Capture the cell that displays the provided text and extract its (x, y) central coordinate. 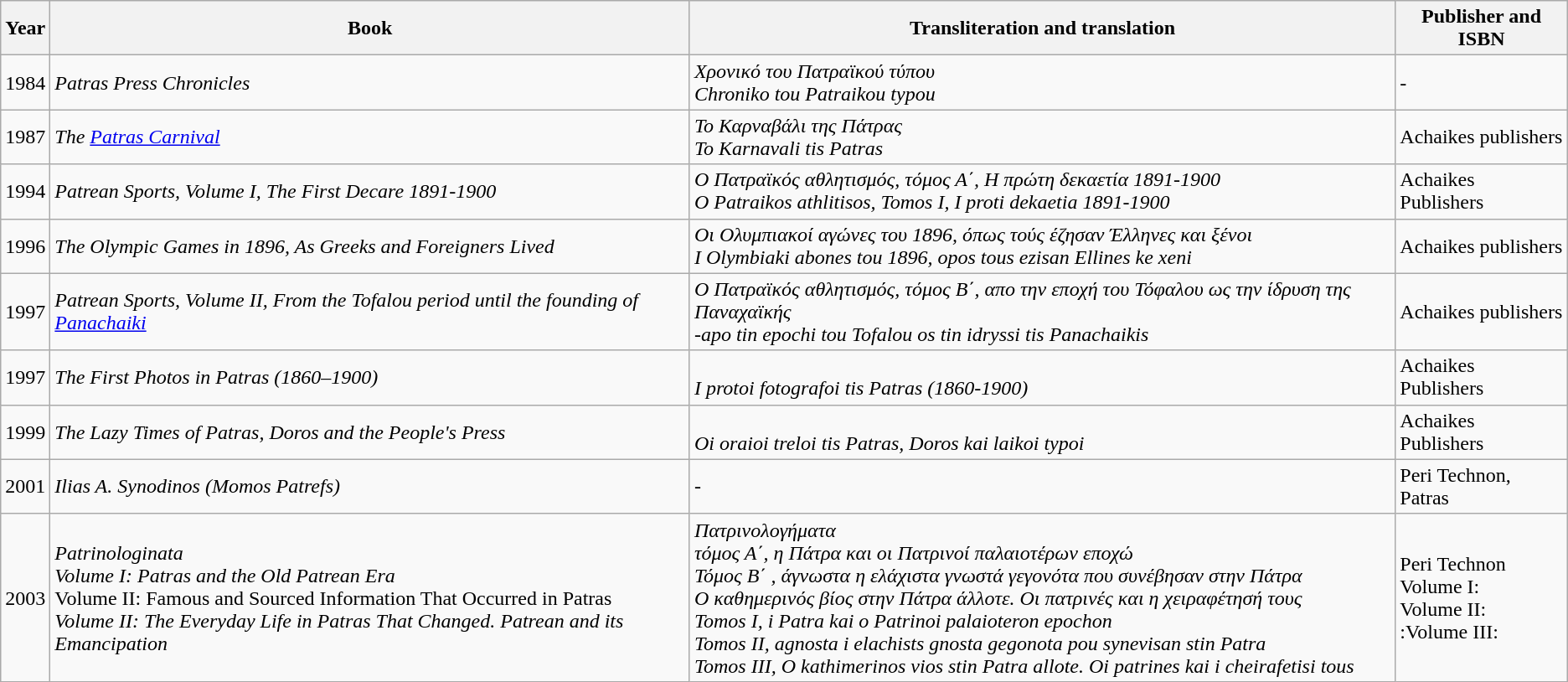
1996 (25, 246)
1987 (25, 137)
Το Καρναβάλι της ΠάτραςTo Karnavali tis Patras (1042, 137)
Peri TechnonVolume I: Volume II: :Volume III: (1481, 597)
Patrean Sports, Volume I, The First Decare 1891-1900 (370, 191)
2003 (25, 597)
Patras Press Chronicles (370, 82)
The Olympic Games in 1896, As Greeks and Foreigners Lived (370, 246)
Transliteration and translation (1042, 28)
Οι Ολυμπιακοί αγώνες του 1896, όπως τούς έζησαν Έλληνες και ξένοιI Olymbiaki abones tou 1896, opos tous ezisan Ellines ke xeni (1042, 246)
Book (370, 28)
The Patras Carnival (370, 137)
Publisher and ISBN (1481, 28)
Ο Πατραϊκός αθλητισμός, τόμος Α΄, Η πρώτη δεκαετία 1891-1900O Patraikos athlitisos, Tomos I, I proti dekaetia 1891-1900 (1042, 191)
Year (25, 28)
1994 (25, 191)
The First Photos in Patras (1860–1900) (370, 377)
The Lazy Times of Patras, Doros and the People's Press (370, 432)
2001 (25, 486)
Ο Πατραϊκός αθλητισμός, τόμος Β΄, απο την εποχή του Τόφαλου ως την ίδρυση της Παναχαϊκής-apo tin epochi tou Tofalou os tin idryssi tis Panachaikis (1042, 312)
Oi oraioi treloi tis Patras, Doros kai laikoi typoi (1042, 432)
Χρονικό του Πατραϊκού τύπουChroniko tou Patraikou typou (1042, 82)
I protoi fotografoi tis Patras (1860-1900) (1042, 377)
Patrean Sports, Volume II, From the Tofalou period until the founding of Panachaiki (370, 312)
Peri Technon, Patras (1481, 486)
1999 (25, 432)
1984 (25, 82)
Ilias A. Synodinos (Momos Patrefs) (370, 486)
